Scan for the cell matching the given text and deliver its [x, y] coordinate at center. 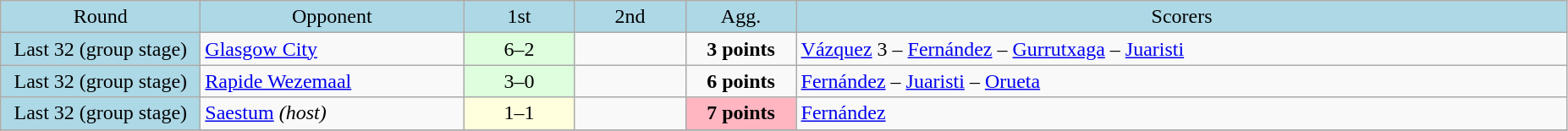
Round [101, 17]
3 points [741, 49]
Scorers [1181, 17]
Vázquez 3 – Fernández – Gurrutxaga – Juaristi [1181, 49]
Agg. [741, 17]
6 points [741, 81]
Saestum (host) [332, 113]
Glasgow City [332, 49]
Fernández – Juaristi – Orueta [1181, 81]
Rapide Wezemaal [332, 81]
1–1 [520, 113]
1st [520, 17]
6–2 [520, 49]
2nd [630, 17]
Fernández [1181, 113]
3–0 [520, 81]
Opponent [332, 17]
7 points [741, 113]
